Return the (x, y) coordinate for the center point of the cell that contains the specified text.  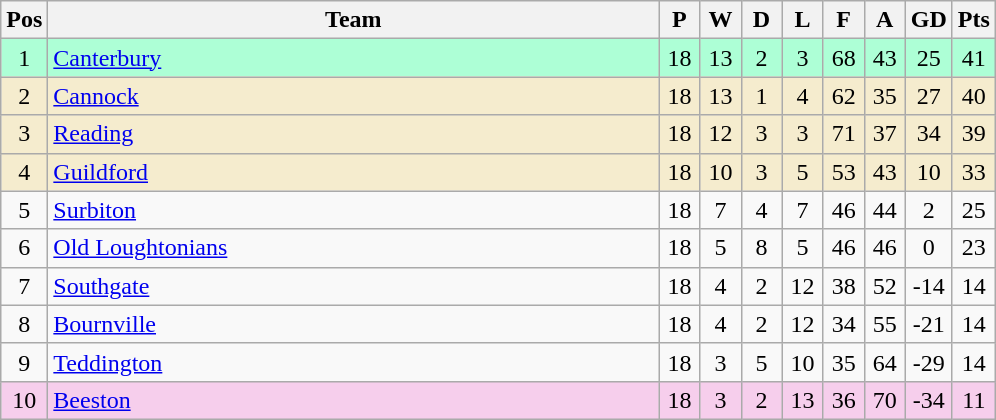
A (884, 20)
Team (354, 20)
P (680, 20)
41 (974, 58)
Old Loughtonians (354, 248)
38 (844, 286)
D (762, 20)
F (844, 20)
39 (974, 134)
6 (24, 248)
64 (884, 362)
Teddington (354, 362)
Cannock (354, 96)
70 (884, 400)
0 (928, 248)
71 (844, 134)
Pos (24, 20)
23 (974, 248)
GD (928, 20)
53 (844, 172)
55 (884, 324)
Southgate (354, 286)
Canterbury (354, 58)
9 (24, 362)
Guildford (354, 172)
-29 (928, 362)
-14 (928, 286)
68 (844, 58)
36 (844, 400)
-34 (928, 400)
52 (884, 286)
11 (974, 400)
62 (844, 96)
Beeston (354, 400)
Surbiton (354, 210)
W (720, 20)
Reading (354, 134)
L (802, 20)
33 (974, 172)
27 (928, 96)
-21 (928, 324)
40 (974, 96)
Pts (974, 20)
44 (884, 210)
37 (884, 134)
Bournville (354, 324)
